Determine the [x, y] coordinate at the center of the cell enclosing the given text.  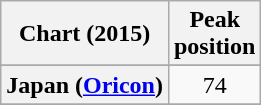
Japan (Oricon) [85, 85]
Chart (2015) [85, 34]
Peakposition [214, 34]
74 [214, 85]
